Capture the cell that displays the provided text and extract its [X, Y] central coordinate. 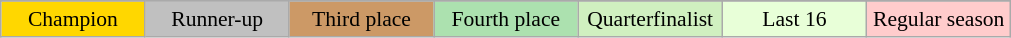
Regular season [939, 19]
Fourth place [506, 19]
Third place [361, 19]
Champion [73, 19]
Quarterfinalist [650, 19]
Runner-up [217, 19]
Last 16 [794, 19]
